From the cell containing the given text, extract its center point as (x, y) coordinate. 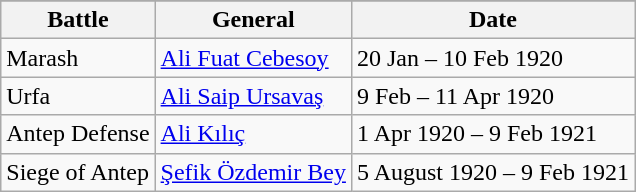
Ali Saip Ursavaş (253, 96)
Ali Kılıç (253, 134)
Şefik Özdemir Bey (253, 172)
5 August 1920 – 9 Feb 1921 (492, 172)
Marash (78, 58)
Ali Fuat Cebesoy (253, 58)
20 Jan – 10 Feb 1920 (492, 58)
Antep Defense (78, 134)
Siege of Antep (78, 172)
Battle (78, 20)
1 Apr 1920 – 9 Feb 1921 (492, 134)
9 Feb – 11 Apr 1920 (492, 96)
Date (492, 20)
General (253, 20)
Urfa (78, 96)
